Find where the given text appears and provide that cell's center as (x, y) coordinate. 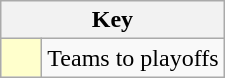
Key (112, 20)
Teams to playoffs (133, 58)
